Find where the given text appears and provide that cell's center as [X, Y] coordinate. 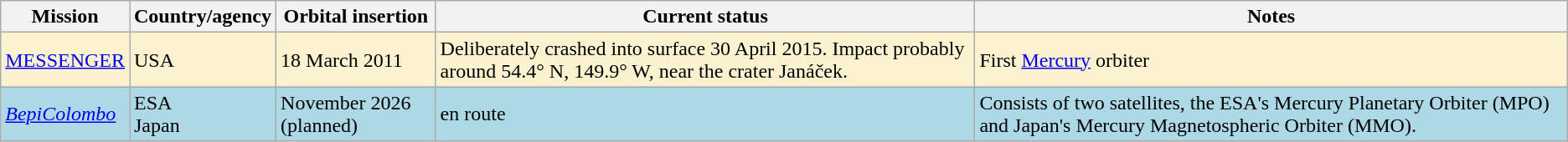
ESA Japan [203, 114]
Notes [1271, 17]
18 March 2011 [357, 60]
Orbital insertion [357, 17]
BepiColombo [65, 114]
First Mercury orbiter [1271, 60]
Deliberately crashed into surface 30 April 2015. Impact probably around 54.4° N, 149.9° W, near the crater Janáček. [705, 60]
MESSENGER [65, 60]
USA [203, 60]
Country/agency [203, 17]
Current status [705, 17]
Consists of two satellites, the ESA's Mercury Planetary Orbiter (MPO) and Japan's Mercury Magnetospheric Orbiter (MMO). [1271, 114]
November 2026 (planned) [357, 114]
Mission [65, 17]
en route [705, 114]
